Scan for the cell matching the given text and deliver its [x, y] coordinate at center. 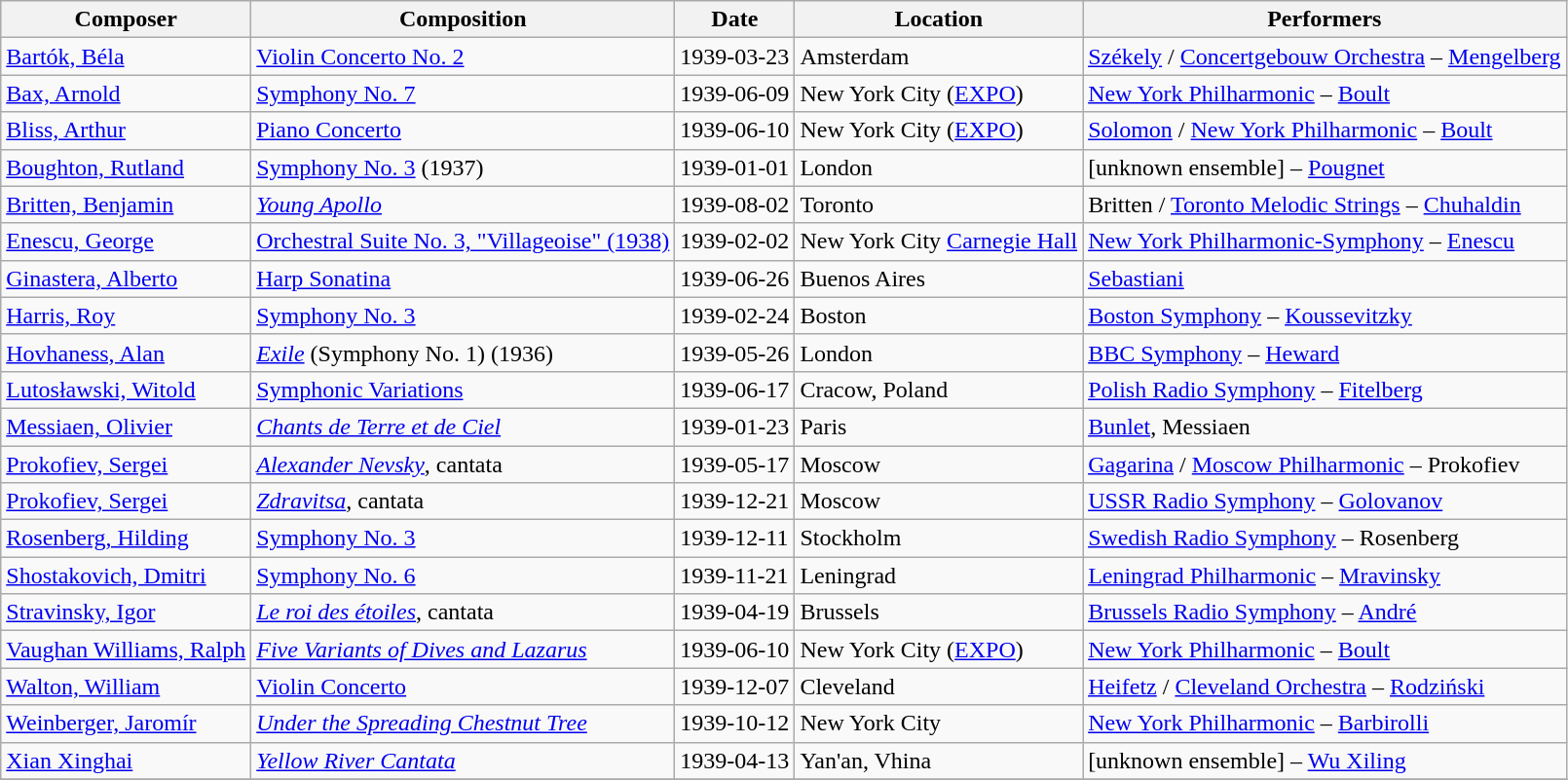
1939-04-13 [734, 761]
Heifetz / Cleveland Orchestra – Rodziński [1325, 687]
Young Apollo [464, 204]
Bliss, Arthur [127, 130]
Bartók, Béla [127, 56]
Alexander Nevsky, cantata [464, 464]
Cleveland [939, 687]
Stockholm [939, 539]
1939-10-12 [734, 724]
[unknown ensemble] – Wu Xiling [1325, 761]
Buenos Aires [939, 279]
1939-01-23 [734, 427]
Boughton, Rutland [127, 167]
Performers [1325, 19]
1939-01-01 [734, 167]
Britten, Benjamin [127, 204]
Weinberger, Jaromír [127, 724]
Boston Symphony – Koussevitzky [1325, 316]
Piano Concerto [464, 130]
Bax, Arnold [127, 93]
Hovhaness, Alan [127, 353]
Swedish Radio Symphony – Rosenberg [1325, 539]
Xian Xinghai [127, 761]
Rosenberg, Hilding [127, 539]
Le roi des étoiles, cantata [464, 613]
Britten / Toronto Melodic Strings – Chuhaldin [1325, 204]
Yellow River Cantata [464, 761]
1939-05-17 [734, 464]
BBC Symphony – Heward [1325, 353]
Composition [464, 19]
1939-02-02 [734, 241]
Székely / Concertgebouw Orchestra – Mengelberg [1325, 56]
1939-12-07 [734, 687]
Amsterdam [939, 56]
Enescu, George [127, 241]
Toronto [939, 204]
Symphony No. 7 [464, 93]
Solomon / New York Philharmonic – Boult [1325, 130]
Shostakovich, Dmitri [127, 576]
Brussels Radio Symphony – André [1325, 613]
1939-08-02 [734, 204]
Walton, William [127, 687]
1939-03-23 [734, 56]
New York City Carnegie Hall [939, 241]
[unknown ensemble] – Pougnet [1325, 167]
Symphony No. 6 [464, 576]
Harris, Roy [127, 316]
Yan'an, Vhina [939, 761]
Boston [939, 316]
Sebastiani [1325, 279]
Gagarina / Moscow Philharmonic – Prokofiev [1325, 464]
Under the Spreading Chestnut Tree [464, 724]
Zdravitsa, cantata [464, 501]
Date [734, 19]
1939-02-24 [734, 316]
Composer [127, 19]
1939-05-26 [734, 353]
New York Philharmonic-Symphony – Enescu [1325, 241]
Leningrad Philharmonic – Mravinsky [1325, 576]
Violin Concerto No. 2 [464, 56]
Chants de Terre et de Ciel [464, 427]
1939-04-19 [734, 613]
New York Philharmonic – Barbirolli [1325, 724]
New York City [939, 724]
Bunlet, Messiaen [1325, 427]
USSR Radio Symphony – Golovanov [1325, 501]
Five Variants of Dives and Lazarus [464, 650]
1939-06-26 [734, 279]
Vaughan Williams, Ralph [127, 650]
Polish Radio Symphony – Fitelberg [1325, 390]
Orchestral Suite No. 3, "Villageoise" (1938) [464, 241]
Lutosławski, Witold [127, 390]
Ginastera, Alberto [127, 279]
1939-12-21 [734, 501]
Symphony No. 3 (1937) [464, 167]
Violin Concerto [464, 687]
Location [939, 19]
Brussels [939, 613]
Cracow, Poland [939, 390]
Messiaen, Olivier [127, 427]
1939-06-17 [734, 390]
Leningrad [939, 576]
1939-06-09 [734, 93]
Stravinsky, Igor [127, 613]
Paris [939, 427]
1939-12-11 [734, 539]
Harp Sonatina [464, 279]
1939-11-21 [734, 576]
Exile (Symphony No. 1) (1936) [464, 353]
Symphonic Variations [464, 390]
